Extract the [X, Y] coordinate from the center of the cell holding the provided text.  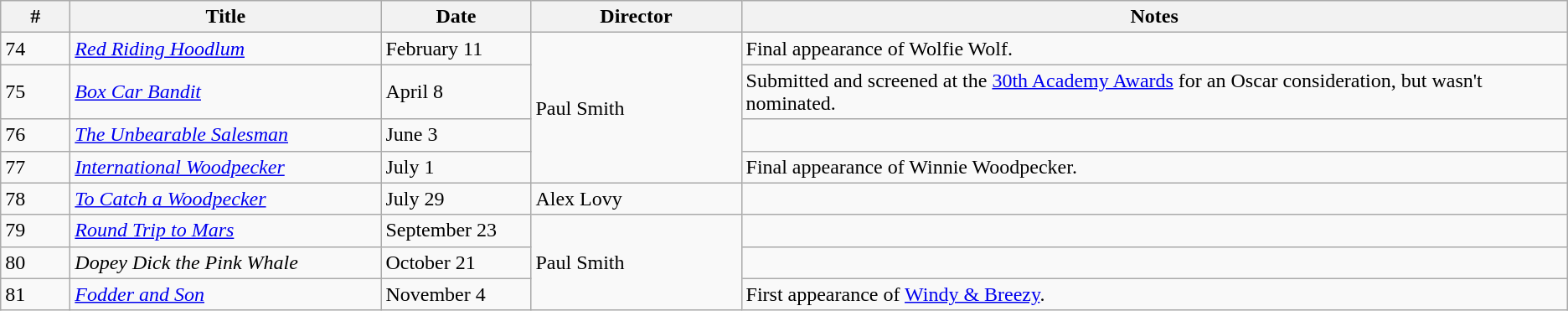
Submitted and screened at the 30th Academy Awards for an Oscar consideration, but wasn't nominated. [1154, 92]
Date [456, 17]
81 [35, 294]
Dopey Dick the Pink Whale [226, 262]
77 [35, 167]
February 11 [456, 49]
The Unbearable Salesman [226, 135]
78 [35, 199]
Final appearance of Wolfie Wolf. [1154, 49]
Red Riding Hoodlum [226, 49]
July 1 [456, 167]
76 [35, 135]
80 [35, 262]
Director [637, 17]
First appearance of Windy & Breezy. [1154, 294]
75 [35, 92]
Fodder and Son [226, 294]
Round Trip to Mars [226, 231]
Title [226, 17]
74 [35, 49]
September 23 [456, 231]
# [35, 17]
November 4 [456, 294]
Alex Lovy [637, 199]
International Woodpecker [226, 167]
79 [35, 231]
April 8 [456, 92]
Notes [1154, 17]
October 21 [456, 262]
July 29 [456, 199]
June 3 [456, 135]
Final appearance of Winnie Woodpecker. [1154, 167]
To Catch a Woodpecker [226, 199]
Box Car Bandit [226, 92]
